Search for the cell housing the specified text and yield its (X, Y) center coordinate. 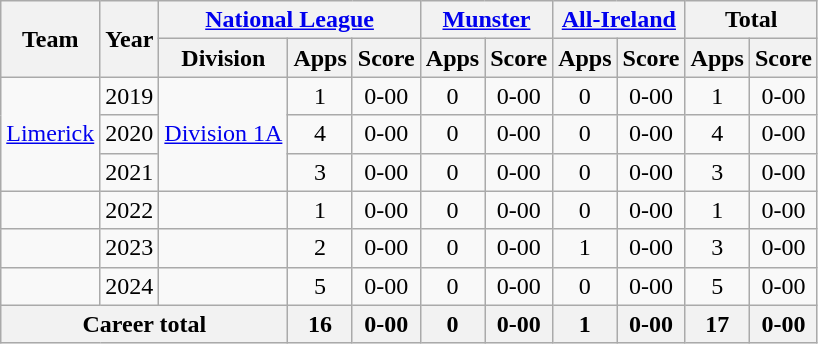
2 (320, 248)
2023 (130, 248)
2024 (130, 286)
All-Ireland (619, 20)
Division (224, 58)
Career total (144, 324)
17 (717, 324)
2019 (130, 96)
16 (320, 324)
Limerick (50, 134)
Division 1A (224, 134)
2020 (130, 134)
Team (50, 39)
National League (290, 20)
2022 (130, 210)
Total (751, 20)
Munster (486, 20)
2021 (130, 172)
Year (130, 39)
